Detect which cell encompasses the target text, then output its (X, Y) center coordinate. 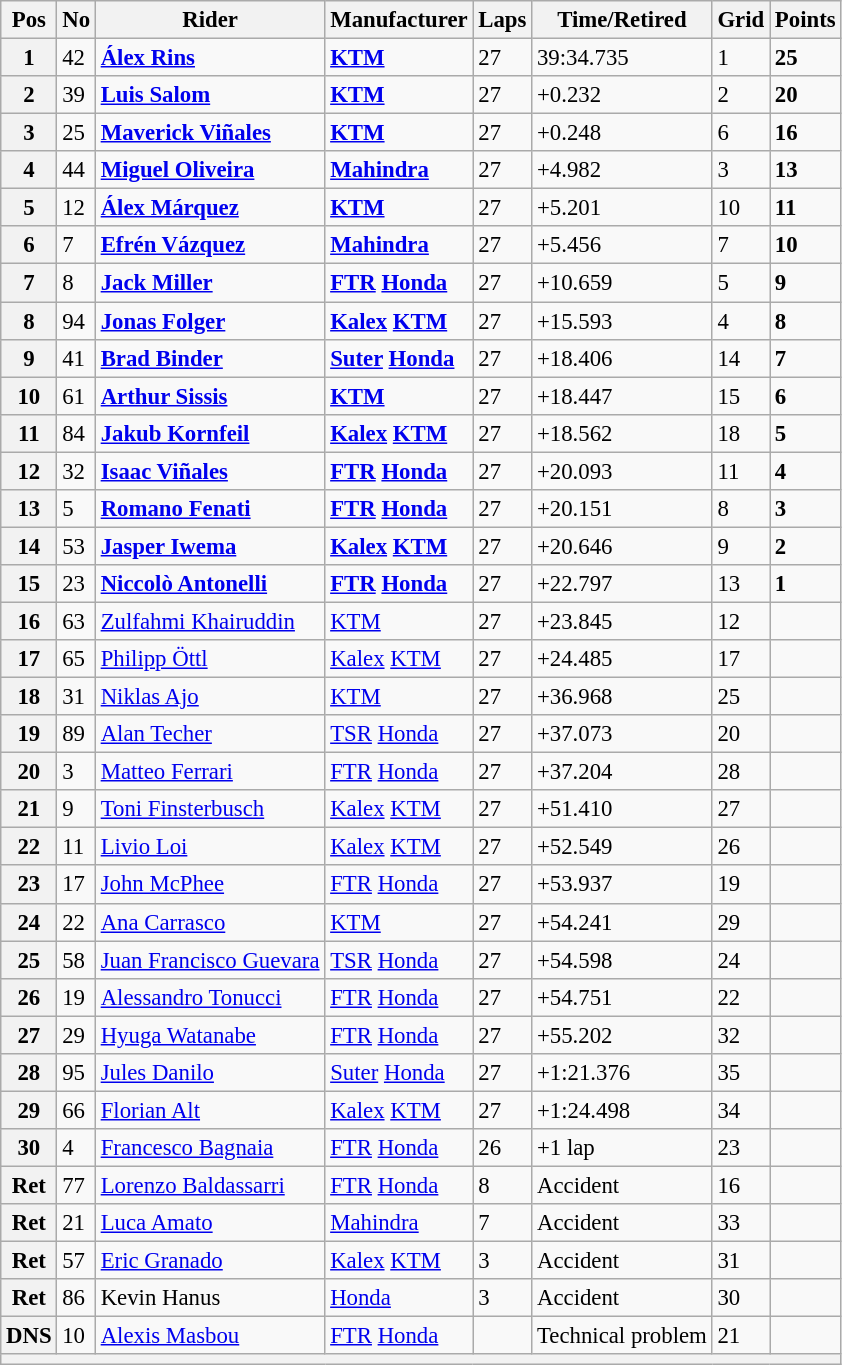
Alessandro Tonucci (210, 997)
Laps (502, 20)
+4.982 (622, 170)
Jakub Kornfeil (210, 433)
Álex Márquez (210, 208)
Technical problem (622, 1336)
61 (76, 396)
Jules Danilo (210, 1073)
+54.598 (622, 960)
Niklas Ajo (210, 697)
Luca Amato (210, 1223)
65 (76, 659)
95 (76, 1073)
+20.151 (622, 509)
89 (76, 734)
Pos (29, 20)
+54.751 (622, 997)
Philipp Öttl (210, 659)
+52.549 (622, 847)
+0.232 (622, 95)
Francesco Bagnaia (210, 1148)
42 (76, 58)
+18.562 (622, 433)
+37.073 (622, 734)
Niccolò Antonelli (210, 584)
+5.456 (622, 245)
44 (76, 170)
Matteo Ferrari (210, 772)
Livio Loi (210, 847)
+18.447 (622, 396)
Toni Finsterbusch (210, 809)
+1:21.376 (622, 1073)
Efrén Vázquez (210, 245)
+20.646 (622, 546)
Maverick Viñales (210, 133)
+36.968 (622, 697)
39:34.735 (622, 58)
Arthur Sissis (210, 396)
Points (806, 20)
39 (76, 95)
Jack Miller (210, 283)
77 (76, 1185)
Zulfahmi Khairuddin (210, 621)
Florian Alt (210, 1110)
Juan Francisco Guevara (210, 960)
+24.485 (622, 659)
+54.241 (622, 922)
+22.797 (622, 584)
John McPhee (210, 885)
+1 lap (622, 1148)
33 (740, 1223)
No (76, 20)
Jasper Iwema (210, 546)
Alan Techer (210, 734)
Grid (740, 20)
34 (740, 1110)
41 (76, 358)
57 (76, 1261)
Rider (210, 20)
86 (76, 1298)
63 (76, 621)
+51.410 (622, 809)
94 (76, 321)
Time/Retired (622, 20)
+37.204 (622, 772)
Luis Salom (210, 95)
Hyuga Watanabe (210, 1035)
+20.093 (622, 471)
+1:24.498 (622, 1110)
58 (76, 960)
+23.845 (622, 621)
+0.248 (622, 133)
Jonas Folger (210, 321)
Brad Binder (210, 358)
Lorenzo Baldassarri (210, 1185)
Eric Granado (210, 1261)
Alexis Masbou (210, 1336)
+10.659 (622, 283)
+18.406 (622, 358)
+5.201 (622, 208)
Manufacturer (399, 20)
+53.937 (622, 885)
Honda (399, 1298)
84 (76, 433)
53 (76, 546)
66 (76, 1110)
Kevin Hanus (210, 1298)
Miguel Oliveira (210, 170)
Ana Carrasco (210, 922)
+15.593 (622, 321)
Romano Fenati (210, 509)
35 (740, 1073)
Álex Rins (210, 58)
Isaac Viñales (210, 471)
+55.202 (622, 1035)
DNS (29, 1336)
